Detect which cell encompasses the target text, then output its [X, Y] center coordinate. 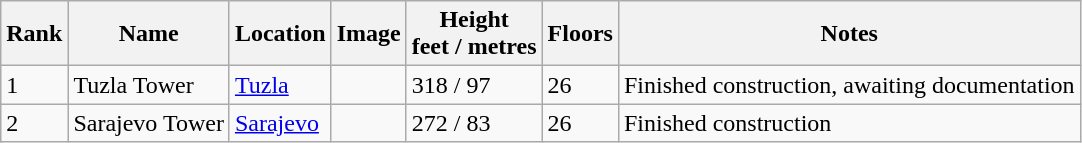
Tuzla Tower [149, 85]
Notes [849, 34]
Floors [580, 34]
Finished construction, awaiting documentation [849, 85]
Sarajevo Tower [149, 123]
Name [149, 34]
Finished construction [849, 123]
Location [280, 34]
Image [368, 34]
1 [34, 85]
Tuzla [280, 85]
272 / 83 [474, 123]
Rank [34, 34]
318 / 97 [474, 85]
Heightfeet / metres [474, 34]
Sarajevo [280, 123]
2 [34, 123]
